Detect which cell encompasses the target text, then output its [x, y] center coordinate. 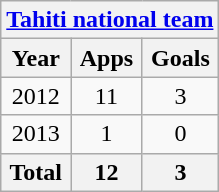
Year [36, 58]
2013 [36, 134]
Total [36, 172]
2012 [36, 96]
11 [106, 96]
1 [106, 134]
Goals [180, 58]
12 [106, 172]
0 [180, 134]
Apps [106, 58]
Tahiti national team [110, 20]
